Find where the given text appears and provide that cell's center as (X, Y) coordinate. 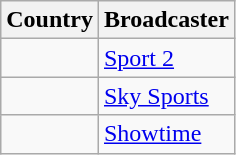
Showtime (166, 134)
Broadcaster (166, 20)
Country (50, 20)
Sky Sports (166, 96)
Sport 2 (166, 58)
